Identify which cell holds the provided text, then report its [X, Y] central coordinate. 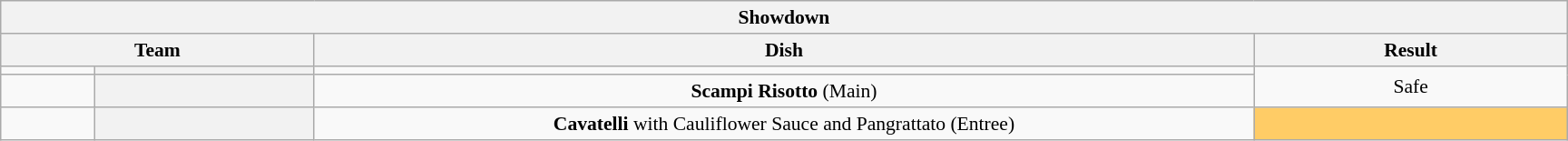
Result [1410, 50]
Safe [1410, 86]
Cavatelli with Cauliflower Sauce and Pangrattato (Entree) [784, 124]
Dish [784, 50]
Showdown [784, 17]
Scampi Risotto (Main) [784, 92]
Team [158, 50]
